Identify which cell holds the provided text, then report its [X, Y] central coordinate. 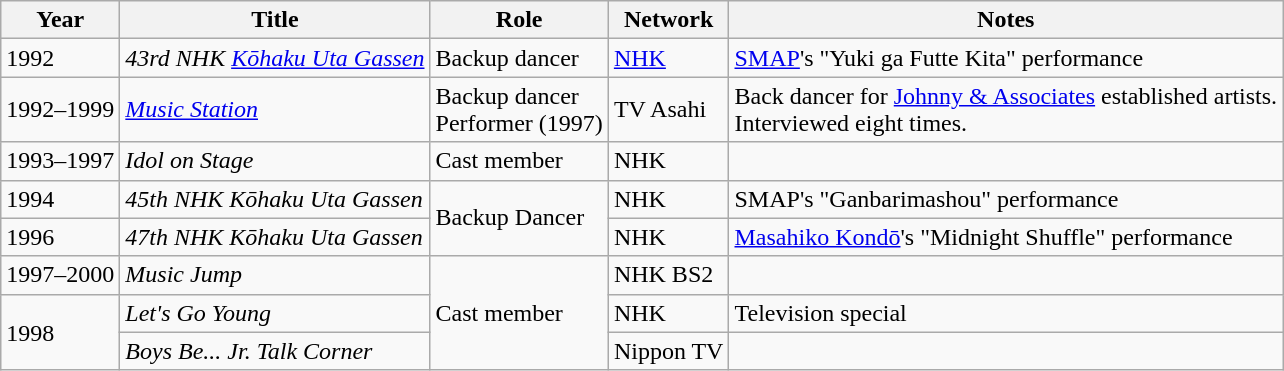
1998 [60, 332]
Back dancer for Johnny & Associates established artists.Interviewed eight times. [1006, 110]
Backup dancerPerformer (1997) [519, 110]
1997–2000 [60, 275]
1992–1999 [60, 110]
SMAP's "Ganbarimashou" performance [1006, 199]
43rd NHK Kōhaku Uta Gassen [275, 58]
Boys Be... Jr. Talk Corner [275, 351]
1993–1997 [60, 161]
Backup Dancer [519, 218]
Backup dancer [519, 58]
Notes [1006, 20]
1994 [60, 199]
1992 [60, 58]
Idol on Stage [275, 161]
Television special [1006, 313]
Network [668, 20]
NHK BS2 [668, 275]
Role [519, 20]
TV Asahi [668, 110]
Music Station [275, 110]
Masahiko Kondō's "Midnight Shuffle" performance [1006, 237]
1996 [60, 237]
Year [60, 20]
45th NHK Kōhaku Uta Gassen [275, 199]
Nippon TV [668, 351]
SMAP's "Yuki ga Futte Kita" performance [1006, 58]
47th NHK Kōhaku Uta Gassen [275, 237]
Music Jump [275, 275]
Title [275, 20]
Let's Go Young [275, 313]
